Output the (x, y) coordinate of the center of the cell containing the given text.  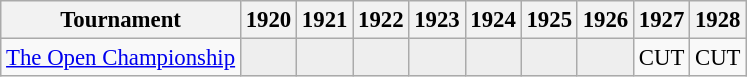
1920 (268, 20)
1926 (605, 20)
Tournament (121, 20)
1927 (661, 20)
1928 (718, 20)
1922 (381, 20)
1924 (493, 20)
1921 (325, 20)
1925 (549, 20)
1923 (437, 20)
The Open Championship (121, 58)
